Return the [x, y] coordinate for the center point of the cell that contains the specified text.  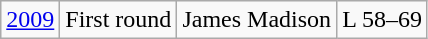
2009 [30, 20]
First round [118, 20]
L 58–69 [382, 20]
James Madison [257, 20]
